Return (x, y) of the center of cell containing provided text 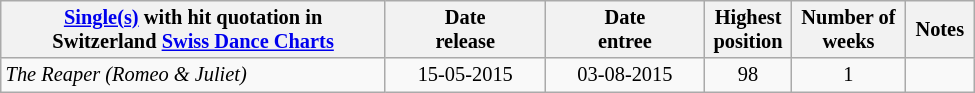
Date entree (625, 30)
Notes (940, 30)
Single(s) with hit quotation in Switzerland Swiss Dance Charts (194, 30)
Date release (465, 30)
Highest position (748, 30)
98 (748, 75)
15-05-2015 (465, 75)
03-08-2015 (625, 75)
The Reaper (Romeo & Juliet) (194, 75)
1 (848, 75)
Number of weeks (848, 30)
